For the text-containing cell, return its midpoint in (x, y) coordinate format. 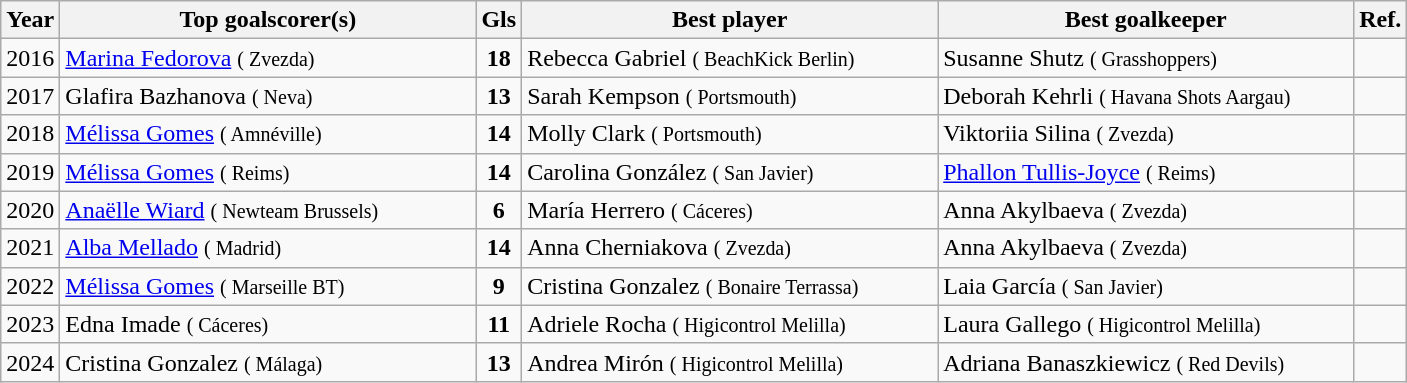
Mélissa Gomes ( Marseille BT) (268, 286)
Best player (730, 20)
18 (499, 58)
2022 (30, 286)
Ref. (1380, 20)
Sarah Kempson ( Portsmouth) (730, 96)
Best goalkeeper (1146, 20)
Laia García ( San Javier) (1146, 286)
9 (499, 286)
Mélissa Gomes ( Amnéville) (268, 134)
2016 (30, 58)
Gls (499, 20)
2018 (30, 134)
Year (30, 20)
2024 (30, 362)
María Herrero ( Cáceres) (730, 210)
Carolina González ( San Javier) (730, 172)
Rebecca Gabriel ( BeachKick Berlin) (730, 58)
Top goalscorer(s) (268, 20)
Deborah Kehrli ( Havana Shots Aargau) (1146, 96)
Mélissa Gomes ( Reims) (268, 172)
Cristina Gonzalez ( Málaga) (268, 362)
Alba Mellado ( Madrid) (268, 248)
Susanne Shutz ( Grasshoppers) (1146, 58)
Anaëlle Wiard ( Newteam Brussels) (268, 210)
Cristina Gonzalez ( Bonaire Terrassa) (730, 286)
Adriele Rocha ( Higicontrol Melilla) (730, 324)
Edna Imade ( Cáceres) (268, 324)
11 (499, 324)
2019 (30, 172)
2021 (30, 248)
Glafira Bazhanova ( Neva) (268, 96)
2023 (30, 324)
Phallon Tullis-Joyce ( Reims) (1146, 172)
Marina Fedorova ( Zvezda) (268, 58)
2020 (30, 210)
Molly Clark ( Portsmouth) (730, 134)
Viktoriia Silina ( Zvezda) (1146, 134)
6 (499, 210)
2017 (30, 96)
Adriana Banaszkiewicz ( Red Devils) (1146, 362)
Anna Cherniakova ( Zvezda) (730, 248)
Laura Gallego ( Higicontrol Melilla) (1146, 324)
Andrea Mirón ( Higicontrol Melilla) (730, 362)
